Scan for the cell matching the given text and deliver its (X, Y) coordinate at center. 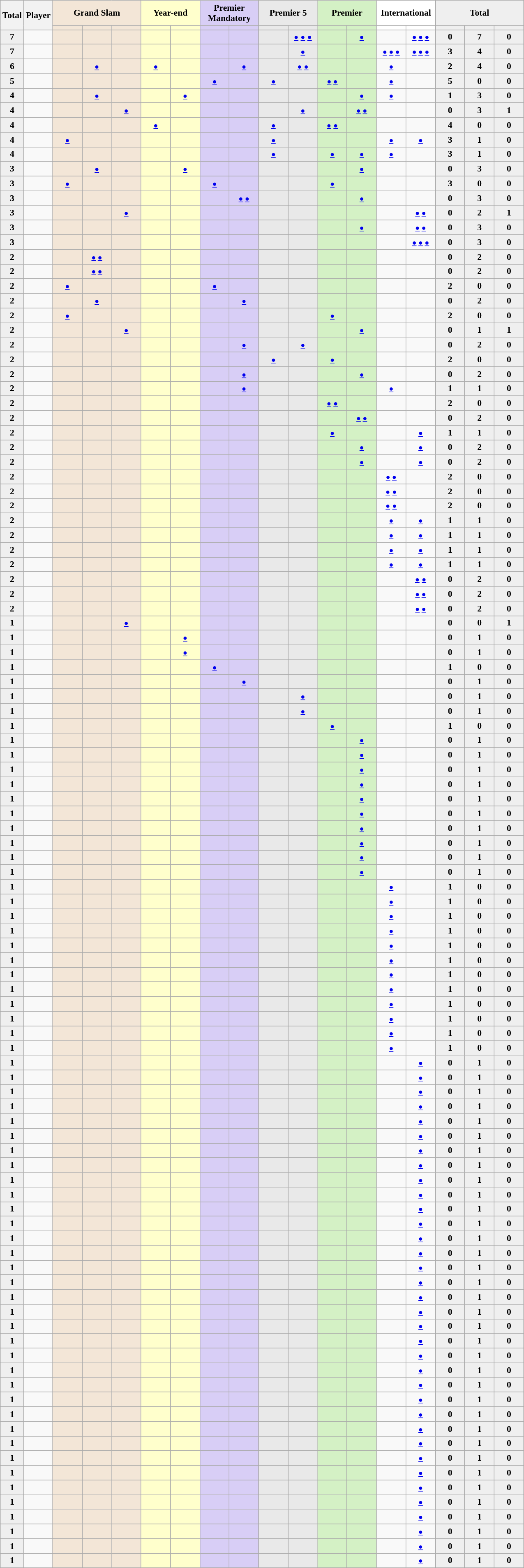
International (406, 13)
Premier 5 (289, 13)
6 (12, 67)
Premier Mandatory (229, 13)
Premier (347, 13)
Player (38, 15)
Year-end (170, 13)
Grand Slam (97, 13)
